For the text-containing cell, return its midpoint in [x, y] coordinate format. 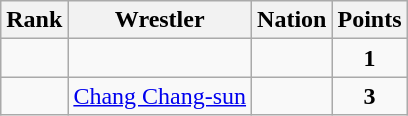
Chang Chang-sun [160, 96]
Points [370, 20]
Rank [34, 20]
Nation [292, 20]
3 [370, 96]
1 [370, 58]
Wrestler [160, 20]
